Identify which cell holds the provided text, then report its (x, y) central coordinate. 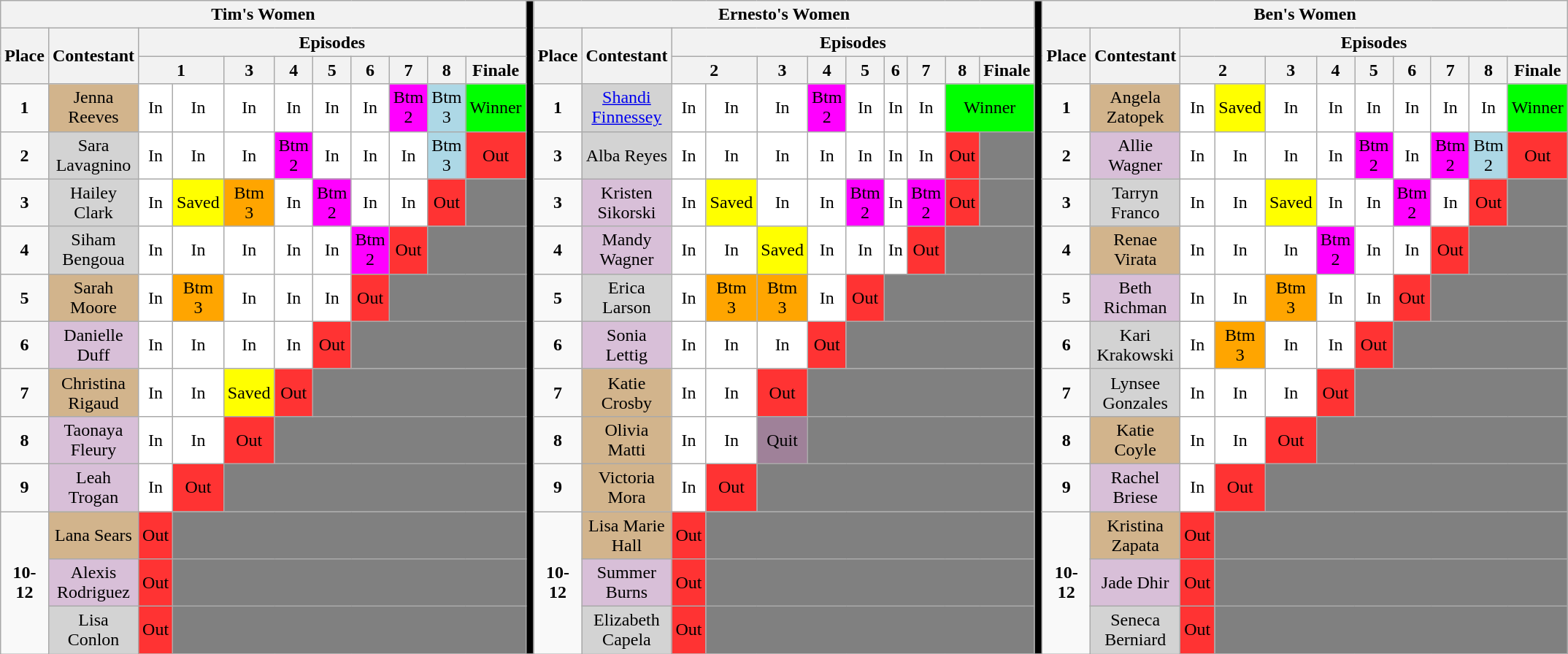
Lynsee Gonzales (1136, 393)
Jade Dhir (1136, 582)
Olivia Matti (626, 439)
Kristina Zapata (1136, 534)
Hailey Clark (93, 203)
Elizabeth Capela (626, 631)
Mandy Wagner (626, 250)
Katie Crosby (626, 393)
Lisa Marie Hall (626, 534)
Angela Zatopek (1136, 108)
Erica Larson (626, 298)
Summer Burns (626, 582)
Lisa Conlon (93, 631)
Renae Virata (1136, 250)
Sara Lavagnino (93, 155)
Sarah Moore (93, 298)
Ernesto's Women (784, 15)
Lana Sears (93, 534)
Sonia Lettig (626, 345)
Jenna Reeves (93, 108)
Allie Wagner (1136, 155)
Christina Rigaud (93, 393)
Alexis Rodriguez (93, 582)
Alba Reyes (626, 155)
Tim's Women (263, 15)
Seneca Berniard (1136, 631)
Katie Coyle (1136, 439)
Shandi Finnessey (626, 108)
Rachel Briese (1136, 488)
Kari Krakowski (1136, 345)
Leah Trogan (93, 488)
Tarryn Franco (1136, 203)
Kristen Sikorski (626, 203)
Taonaya Fleury (93, 439)
Victoria Mora (626, 488)
Beth Richman (1136, 298)
Siham Bengoua (93, 250)
Danielle Duff (93, 345)
Quit (783, 439)
Ben's Women (1305, 15)
